Return the [x, y] coordinate for the center point of the cell that contains the specified text.  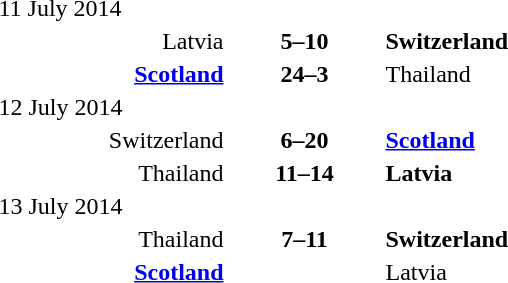
7–11 [304, 239]
5–10 [304, 41]
6–20 [304, 140]
24–3 [304, 74]
11–14 [304, 173]
